Provide the [x, y] coordinate of the cell's center where the given text is located.  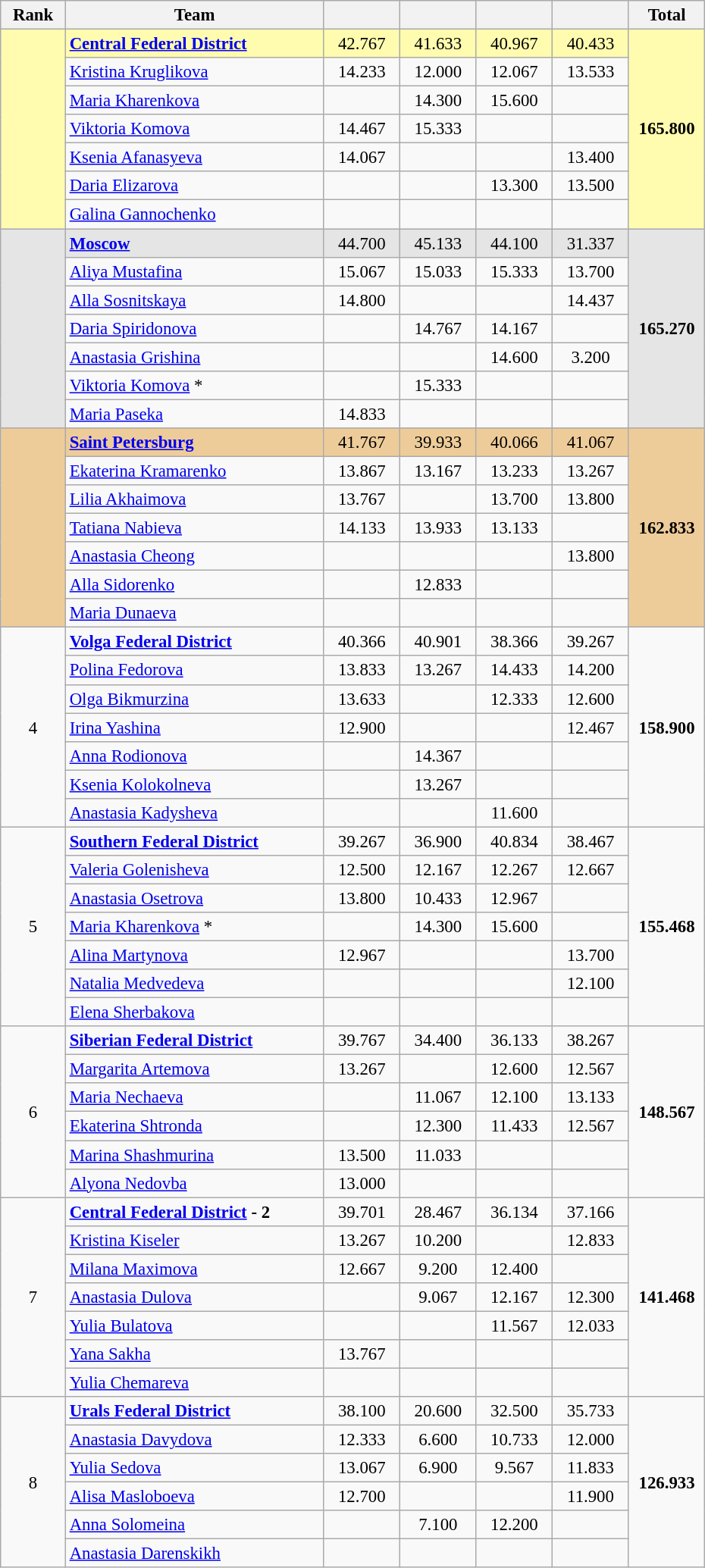
12.267 [514, 870]
Total [667, 15]
11.567 [514, 1325]
31.337 [591, 243]
155.468 [667, 926]
Maria Kharenkova [194, 101]
Tatiana Nabieva [194, 528]
14.167 [514, 328]
Anna Solomeina [194, 1525]
12.033 [591, 1325]
12.700 [362, 1497]
Daria Elizarova [194, 186]
34.400 [438, 1041]
Moscow [194, 243]
165.800 [667, 129]
40.066 [514, 443]
165.270 [667, 329]
44.700 [362, 243]
14.800 [362, 300]
14.067 [362, 158]
13.933 [438, 528]
41.633 [438, 44]
Central Federal District - 2 [194, 1212]
Southern Federal District [194, 841]
15.033 [438, 271]
126.933 [667, 1482]
Aliya Mustafina [194, 271]
20.600 [438, 1411]
Margarita Artemova [194, 1069]
38.366 [514, 642]
12.400 [514, 1269]
11.033 [438, 1155]
4 [33, 728]
15.067 [362, 271]
Alla Sidorenko [194, 585]
Anastasia Kadysheva [194, 813]
41.067 [591, 443]
Milana Maximova [194, 1269]
44.100 [514, 243]
Anastasia Cheong [194, 556]
148.567 [667, 1112]
10.433 [438, 898]
39.701 [362, 1212]
36.900 [438, 841]
Maria Paseka [194, 414]
14.233 [362, 72]
9.567 [514, 1468]
Natalia Medvedeva [194, 984]
45.133 [438, 243]
35.733 [591, 1411]
12.067 [514, 72]
13.000 [362, 1183]
Alla Sosnitskaya [194, 300]
14.833 [362, 414]
12.467 [591, 728]
Anastasia Osetrova [194, 898]
12.500 [362, 870]
36.134 [514, 1212]
13.300 [514, 186]
Ksenia Kolokolneva [194, 784]
12.200 [514, 1525]
13.233 [514, 471]
11.833 [591, 1468]
32.500 [514, 1411]
14.467 [362, 129]
Irina Yashina [194, 728]
Valeria Golenisheva [194, 870]
Ekaterina Kramarenko [194, 471]
141.468 [667, 1297]
Yulia Sedova [194, 1468]
11.600 [514, 813]
Urals Federal District [194, 1411]
10.733 [514, 1440]
Alina Martynova [194, 956]
11.900 [591, 1497]
Anastasia Darenskikh [194, 1554]
13.533 [591, 72]
Lilia Akhaimova [194, 499]
14.600 [514, 357]
10.200 [438, 1240]
Maria Nechaeva [194, 1098]
Maria Dunaeva [194, 613]
Elena Sherbakova [194, 1012]
162.833 [667, 527]
6 [33, 1112]
Anastasia Davydova [194, 1440]
3.200 [591, 357]
13.867 [362, 471]
9.067 [438, 1297]
40.967 [514, 44]
Daria Spiridonova [194, 328]
40.433 [591, 44]
5 [33, 926]
Maria Kharenkova * [194, 927]
Ksenia Afanasyeva [194, 158]
13.167 [438, 471]
Polina Fedorova [194, 671]
Kristina Kiseler [194, 1240]
Marina Shashmurina [194, 1155]
6.900 [438, 1468]
Yana Sakha [194, 1354]
Olga Bikmurzina [194, 699]
40.834 [514, 841]
42.767 [362, 44]
Galina Gannochenko [194, 214]
39.767 [362, 1041]
39.933 [438, 443]
7.100 [438, 1525]
12.900 [362, 728]
Rank [33, 15]
Kristina Kruglikova [194, 72]
14.200 [591, 671]
6.600 [438, 1440]
11.433 [514, 1126]
Anastasia Dulova [194, 1297]
13.400 [591, 158]
Anna Rodionova [194, 756]
Team [194, 15]
Alyona Nedovba [194, 1183]
158.900 [667, 728]
38.467 [591, 841]
14.133 [362, 528]
Ekaterina Shtronda [194, 1126]
14.433 [514, 671]
13.633 [362, 699]
Central Federal District [194, 44]
38.100 [362, 1411]
8 [33, 1482]
13.833 [362, 671]
13.067 [362, 1468]
14.367 [438, 756]
11.067 [438, 1098]
Viktoria Komova * [194, 386]
Yulia Bulatova [194, 1325]
38.267 [591, 1041]
36.133 [514, 1041]
14.767 [438, 328]
40.366 [362, 642]
41.767 [362, 443]
Volga Federal District [194, 642]
Alisa Masloboeva [194, 1497]
Viktoria Komova [194, 129]
Saint Petersburg [194, 443]
14.437 [591, 300]
40.901 [438, 642]
9.200 [438, 1269]
Yulia Chemareva [194, 1382]
Anastasia Grishina [194, 357]
28.467 [438, 1212]
37.166 [591, 1212]
7 [33, 1297]
Siberian Federal District [194, 1041]
